Output the (x, y) coordinate of the center of the cell containing the given text.  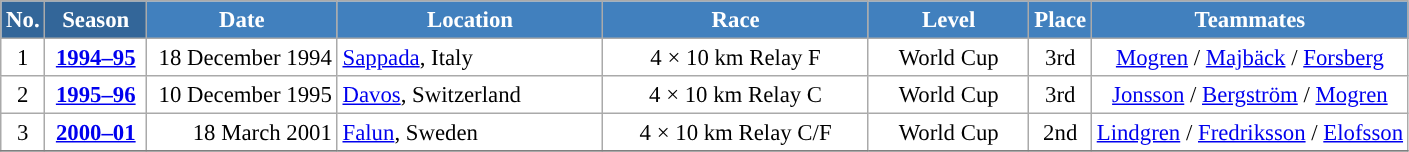
18 March 2001 (242, 133)
10 December 1995 (242, 95)
2000–01 (96, 133)
Davos, Switzerland (470, 95)
Level (948, 20)
Place (1060, 20)
3 (23, 133)
No. (23, 20)
Race (736, 20)
Jonsson / Bergström / Mogren (1250, 95)
Season (96, 20)
18 December 1994 (242, 58)
Sappada, Italy (470, 58)
1994–95 (96, 58)
4 × 10 km Relay C (736, 95)
1995–96 (96, 95)
1 (23, 58)
Date (242, 20)
Lindgren / Fredriksson / Elofsson (1250, 133)
Teammates (1250, 20)
Location (470, 20)
Mogren / Majbäck / Forsberg (1250, 58)
2 (23, 95)
4 × 10 km Relay F (736, 58)
2nd (1060, 133)
Falun, Sweden (470, 133)
4 × 10 km Relay C/F (736, 133)
